Return [x, y] of the center of cell containing provided text 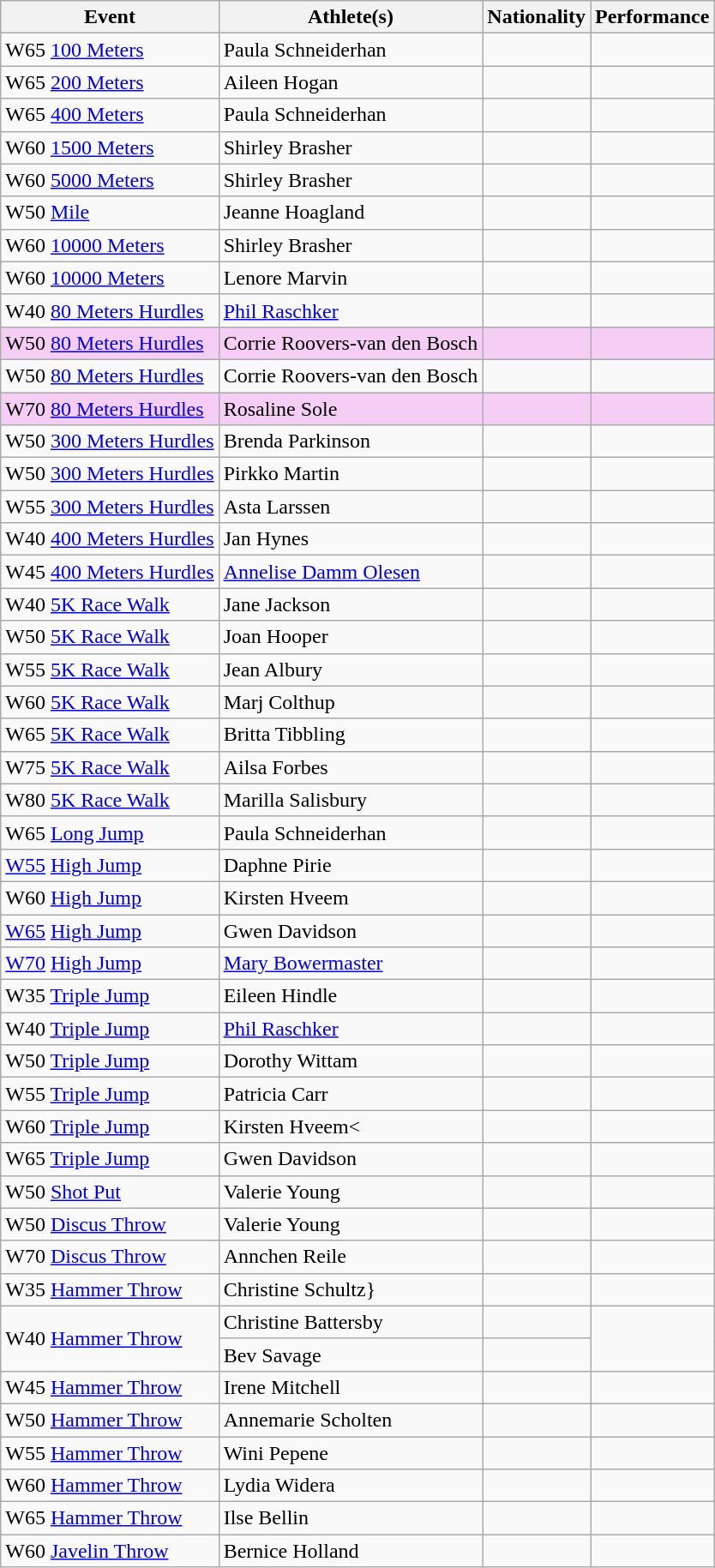
W75 5K Race Walk [110, 767]
W55 Hammer Throw [110, 1453]
W40 Hammer Throw [110, 1338]
Ilse Bellin [351, 1518]
W45 400 Meters Hurdles [110, 572]
Annchen Reile [351, 1257]
W45 Hammer Throw [110, 1387]
W65 5K Race Walk [110, 735]
Christine Schultz} [351, 1289]
W35 Triple Jump [110, 996]
Britta Tibbling [351, 735]
W60 High Jump [110, 898]
W70 High Jump [110, 964]
Event [110, 17]
W50 Mile [110, 213]
Bernice Holland [351, 1551]
W55 300 Meters Hurdles [110, 507]
W50 Shot Put [110, 1192]
Dorothy Wittam [351, 1061]
Aileen Hogan [351, 82]
W35 Hammer Throw [110, 1289]
W55 5K Race Walk [110, 670]
Christine Battersby [351, 1322]
Irene Mitchell [351, 1387]
Jane Jackson [351, 604]
W65 High Jump [110, 930]
Daphne Pirie [351, 865]
W65 Long Jump [110, 832]
Athlete(s) [351, 17]
Annelise Damm Olesen [351, 572]
W50 Triple Jump [110, 1061]
W70 80 Meters Hurdles [110, 409]
Kirsten Hveem [351, 898]
Jeanne Hoagland [351, 213]
Bev Savage [351, 1355]
W40 400 Meters Hurdles [110, 539]
W65 Triple Jump [110, 1159]
W60 Hammer Throw [110, 1486]
W50 Discus Throw [110, 1224]
W65 400 Meters [110, 115]
W55 Triple Jump [110, 1094]
W65 200 Meters [110, 82]
Annemarie Scholten [351, 1420]
Joan Hooper [351, 637]
Jean Albury [351, 670]
W60 5000 Meters [110, 180]
Ailsa Forbes [351, 767]
W65 100 Meters [110, 50]
W60 5K Race Walk [110, 702]
Lenore Marvin [351, 278]
W40 80 Meters Hurdles [110, 310]
Pirkko Martin [351, 474]
Marj Colthup [351, 702]
W80 5K Race Walk [110, 800]
W55 High Jump [110, 865]
Wini Pepene [351, 1453]
W70 Discus Throw [110, 1257]
Kirsten Hveem< [351, 1126]
Lydia Widera [351, 1486]
Brenda Parkinson [351, 442]
Nationality [537, 17]
Mary Bowermaster [351, 964]
W40 Triple Jump [110, 1029]
W50 5K Race Walk [110, 637]
Marilla Salisbury [351, 800]
W60 1500 Meters [110, 147]
Jan Hynes [351, 539]
W40 5K Race Walk [110, 604]
Performance [652, 17]
W50 Hammer Throw [110, 1420]
W65 Hammer Throw [110, 1518]
Rosaline Sole [351, 409]
W60 Triple Jump [110, 1126]
Eileen Hindle [351, 996]
Asta Larssen [351, 507]
W60 Javelin Throw [110, 1551]
Patricia Carr [351, 1094]
